Detect which cell encompasses the target text, then output its (X, Y) center coordinate. 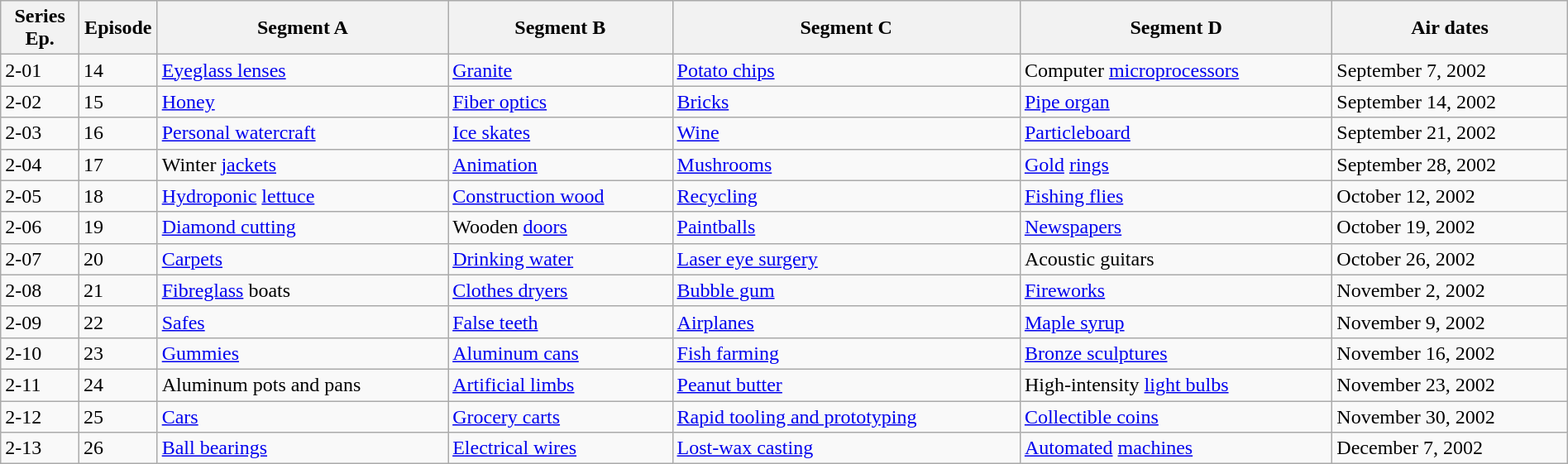
19 (117, 227)
October 19, 2002 (1450, 227)
Carpets (303, 259)
Cars (303, 416)
Diamond cutting (303, 227)
2-13 (40, 448)
Airplanes (846, 322)
Aluminum cans (561, 353)
Bronze sculptures (1176, 353)
Drinking water (561, 259)
Honey (303, 102)
Potato chips (846, 70)
November 16, 2002 (1450, 353)
Clothes dryers (561, 290)
Safes (303, 322)
Aluminum pots and pans (303, 385)
Laser eye surgery (846, 259)
2-11 (40, 385)
23 (117, 353)
2-03 (40, 133)
Segment B (561, 28)
Air dates (1450, 28)
Personal watercraft (303, 133)
Recycling (846, 196)
Gummies (303, 353)
Fishing flies (1176, 196)
2-09 (40, 322)
2-12 (40, 416)
Mushrooms (846, 165)
2-05 (40, 196)
22 (117, 322)
Maple syrup (1176, 322)
Rapid tooling and prototyping (846, 416)
24 (117, 385)
Segment A (303, 28)
16 (117, 133)
September 14, 2002 (1450, 102)
Fibreglass boats (303, 290)
26 (117, 448)
Peanut butter (846, 385)
Animation (561, 165)
Particleboard (1176, 133)
November 23, 2002 (1450, 385)
2-06 (40, 227)
Ice skates (561, 133)
Fish farming (846, 353)
Eyeglass lenses (303, 70)
Gold rings (1176, 165)
2-02 (40, 102)
Fiber optics (561, 102)
Collectible coins (1176, 416)
High-intensity light bulbs (1176, 385)
2-08 (40, 290)
November 2, 2002 (1450, 290)
Granite (561, 70)
November 30, 2002 (1450, 416)
2-10 (40, 353)
Automated machines (1176, 448)
Segment C (846, 28)
2-07 (40, 259)
2-01 (40, 70)
Wooden doors (561, 227)
17 (117, 165)
Newspapers (1176, 227)
Construction wood (561, 196)
Winter jackets (303, 165)
October 26, 2002 (1450, 259)
December 7, 2002 (1450, 448)
Pipe organ (1176, 102)
Lost-wax casting (846, 448)
Artificial limbs (561, 385)
Bricks (846, 102)
2-04 (40, 165)
Electrical wires (561, 448)
September 28, 2002 (1450, 165)
21 (117, 290)
Wine (846, 133)
15 (117, 102)
20 (117, 259)
False teeth (561, 322)
Fireworks (1176, 290)
Episode (117, 28)
November 9, 2002 (1450, 322)
Paintballs (846, 227)
18 (117, 196)
Series Ep. (40, 28)
Ball bearings (303, 448)
Bubble gum (846, 290)
September 21, 2002 (1450, 133)
Segment D (1176, 28)
Hydroponic lettuce (303, 196)
September 7, 2002 (1450, 70)
Grocery carts (561, 416)
14 (117, 70)
Computer microprocessors (1176, 70)
25 (117, 416)
Acoustic guitars (1176, 259)
October 12, 2002 (1450, 196)
